Return [X, Y] of the center of cell containing provided text 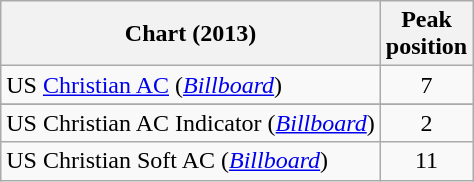
11 [426, 161]
Chart (2013) [191, 34]
US Christian AC Indicator (Billboard) [191, 123]
US Christian AC (Billboard) [191, 85]
7 [426, 85]
2 [426, 123]
Peak position [426, 34]
US Christian Soft AC (Billboard) [191, 161]
